Pinpoint the cell where the given text exists, returning its (x, y) midpoint coordinate. 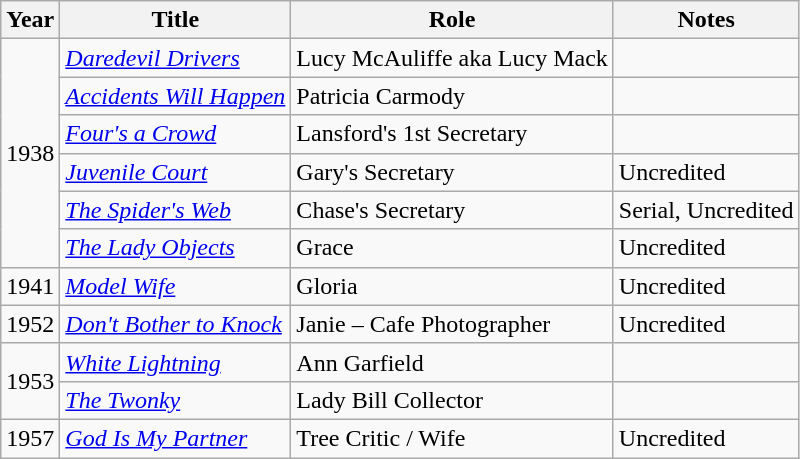
1957 (30, 438)
1952 (30, 324)
Title (176, 20)
Tree Critic / Wife (452, 438)
Model Wife (176, 286)
The Spider's Web (176, 210)
God Is My Partner (176, 438)
Daredevil Drivers (176, 58)
Janie – Cafe Photographer (452, 324)
1938 (30, 153)
White Lightning (176, 362)
Grace (452, 248)
Lady Bill Collector (452, 400)
1941 (30, 286)
Notes (706, 20)
Accidents Will Happen (176, 96)
Four's a Crowd (176, 134)
Gloria (452, 286)
Chase's Secretary (452, 210)
Year (30, 20)
The Twonky (176, 400)
The Lady Objects (176, 248)
Don't Bother to Knock (176, 324)
Gary's Secretary (452, 172)
Ann Garfield (452, 362)
Lansford's 1st Secretary (452, 134)
Lucy McAuliffe aka Lucy Mack (452, 58)
Patricia Carmody (452, 96)
1953 (30, 381)
Juvenile Court (176, 172)
Role (452, 20)
Serial, Uncredited (706, 210)
